Detect which cell encompasses the target text, then output its (X, Y) center coordinate. 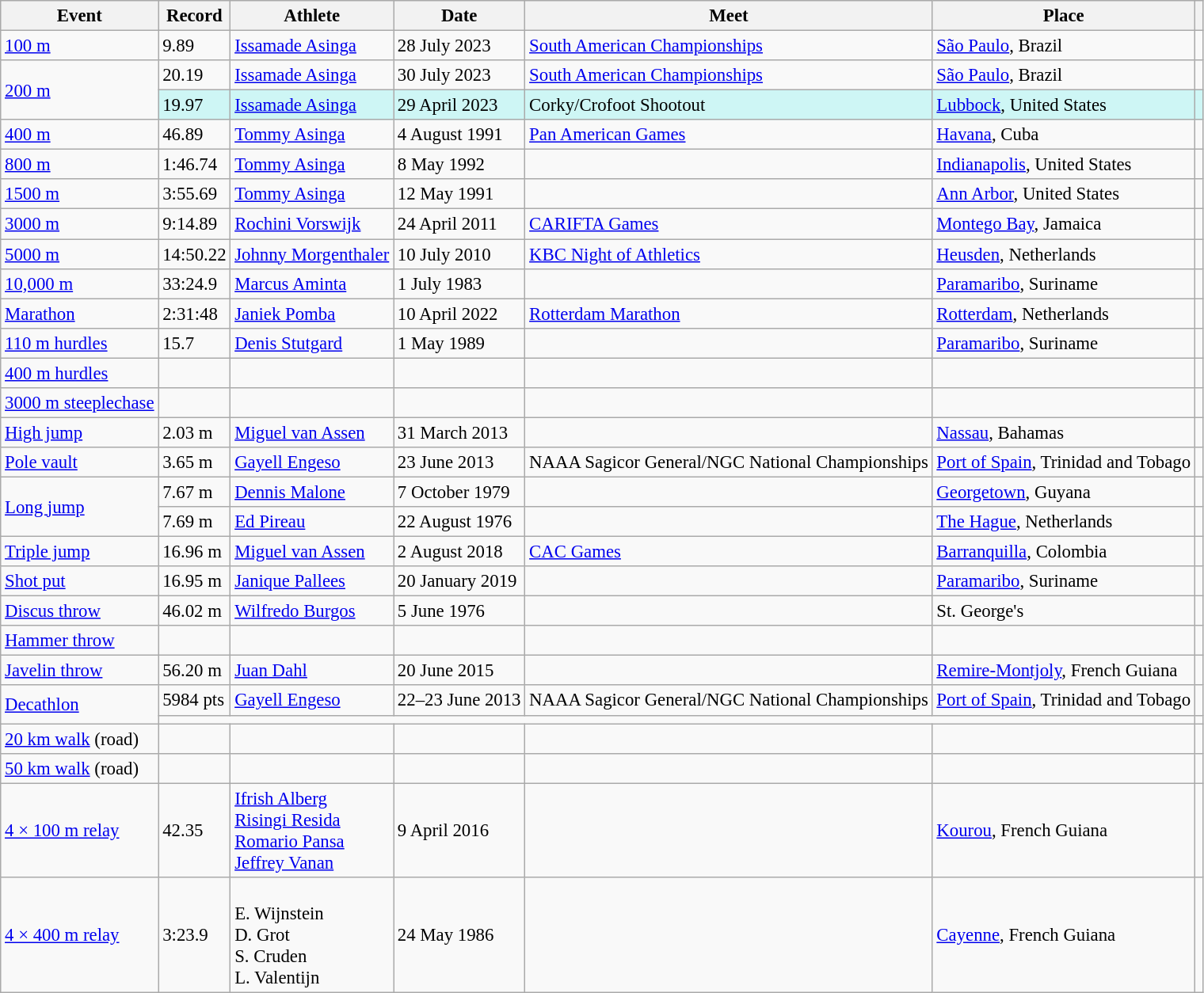
Hammer throw (79, 641)
Record (195, 16)
Rotterdam Marathon (729, 314)
St. George's (1063, 611)
7.67 m (195, 492)
1 May 1989 (459, 343)
46.02 m (195, 611)
8 May 1992 (459, 165)
10,000 m (79, 283)
14:50.22 (195, 254)
Dennis Malone (312, 492)
3.65 m (195, 462)
42.35 (195, 830)
Barranquilla, Colombia (1063, 552)
Nassau, Bahamas (1063, 432)
Meet (729, 16)
24 April 2011 (459, 224)
800 m (79, 165)
Ifrish AlbergRisingi ResidaRomario PansaJeffrey Vanan (312, 830)
2 August 2018 (459, 552)
3000 m (79, 224)
Heusden, Netherlands (1063, 254)
Event (79, 16)
19.97 (195, 105)
Remire-Montjoly, French Guiana (1063, 671)
400 m (79, 135)
Triple jump (79, 552)
29 April 2023 (459, 105)
3:23.9 (195, 935)
7 October 1979 (459, 492)
5984 pts (195, 701)
9:14.89 (195, 224)
9.89 (195, 46)
1500 m (79, 194)
Denis Stutgard (312, 343)
46.89 (195, 135)
CAC Games (729, 552)
4 × 100 m relay (79, 830)
Janiek Pomba (312, 314)
Pole vault (79, 462)
Discus throw (79, 611)
Pan American Games (729, 135)
Marathon (79, 314)
The Hague, Netherlands (1063, 522)
110 m hurdles (79, 343)
Shot put (79, 581)
1:46.74 (195, 165)
400 m hurdles (79, 373)
50 km walk (road) (79, 768)
4 × 400 m relay (79, 935)
4 August 1991 (459, 135)
33:24.9 (195, 283)
Ann Arbor, United States (1063, 194)
20 January 2019 (459, 581)
CARIFTA Games (729, 224)
20 km walk (road) (79, 739)
Lubbock, United States (1063, 105)
9 April 2016 (459, 830)
10 July 2010 (459, 254)
2.03 m (195, 432)
20.19 (195, 75)
Ed Pireau (312, 522)
Wilfredo Burgos (312, 611)
Rochini Vorswijk (312, 224)
24 May 1986 (459, 935)
Decathlon (79, 705)
Rotterdam, Netherlands (1063, 314)
200 m (79, 90)
Janique Pallees (312, 581)
KBC Night of Athletics (729, 254)
23 June 2013 (459, 462)
22 August 1976 (459, 522)
Cayenne, French Guiana (1063, 935)
56.20 m (195, 671)
22–23 June 2013 (459, 701)
31 March 2013 (459, 432)
Georgetown, Guyana (1063, 492)
15.7 (195, 343)
16.96 m (195, 552)
20 June 2015 (459, 671)
Juan Dahl (312, 671)
Indianapolis, United States (1063, 165)
16.95 m (195, 581)
2:31:48 (195, 314)
Javelin throw (79, 671)
1 July 1983 (459, 283)
Date (459, 16)
5000 m (79, 254)
E. WijnsteinD. GrotS. CrudenL. Valentijn (312, 935)
Athlete (312, 16)
5 June 1976 (459, 611)
Kourou, French Guiana (1063, 830)
Havana, Cuba (1063, 135)
High jump (79, 432)
Corky/Crofoot Shootout (729, 105)
3000 m steeplechase (79, 403)
30 July 2023 (459, 75)
Marcus Aminta (312, 283)
100 m (79, 46)
Long jump (79, 507)
7.69 m (195, 522)
12 May 1991 (459, 194)
28 July 2023 (459, 46)
10 April 2022 (459, 314)
3:55.69 (195, 194)
Place (1063, 16)
Montego Bay, Jamaica (1063, 224)
Johnny Morgenthaler (312, 254)
